Capture the cell that displays the provided text and extract its (x, y) central coordinate. 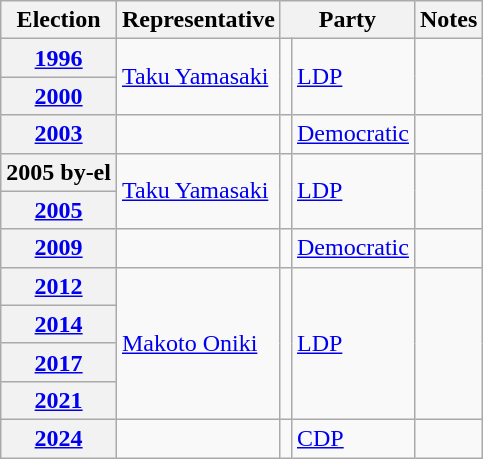
2000 (59, 96)
CDP (352, 438)
2012 (59, 286)
2014 (59, 324)
2024 (59, 438)
2021 (59, 400)
2005 (59, 210)
Election (59, 20)
2009 (59, 248)
2003 (59, 134)
1996 (59, 58)
Notes (448, 20)
Representative (198, 20)
2017 (59, 362)
Makoto Oniki (198, 343)
2005 by-el (59, 172)
Party (347, 20)
